For the text-containing cell, return its midpoint in (X, Y) coordinate format. 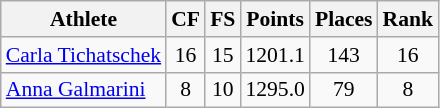
1295.0 (274, 90)
CF (186, 19)
Rank (408, 19)
Carla Tichatschek (84, 55)
79 (344, 90)
15 (222, 55)
Places (344, 19)
Anna Galmarini (84, 90)
143 (344, 55)
10 (222, 90)
Points (274, 19)
Athlete (84, 19)
1201.1 (274, 55)
FS (222, 19)
